Return [x, y] of the center of cell containing provided text 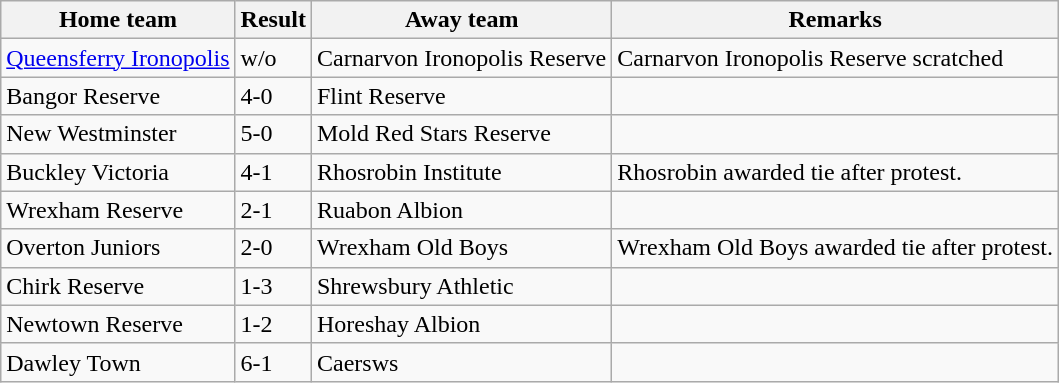
2-1 [273, 210]
Mold Red Stars Reserve [461, 134]
Rhosrobin Institute [461, 172]
Caersws [461, 362]
Newtown Reserve [118, 324]
New Westminster [118, 134]
6-1 [273, 362]
Horeshay Albion [461, 324]
Bangor Reserve [118, 96]
Overton Juniors [118, 248]
Wrexham Reserve [118, 210]
Remarks [836, 20]
Carnarvon Ironopolis Reserve scratched [836, 58]
Wrexham Old Boys [461, 248]
Ruabon Albion [461, 210]
Home team [118, 20]
1-3 [273, 286]
Wrexham Old Boys awarded tie after protest. [836, 248]
Flint Reserve [461, 96]
Queensferry Ironopolis [118, 58]
5-0 [273, 134]
Chirk Reserve [118, 286]
Shrewsbury Athletic [461, 286]
4-1 [273, 172]
Result [273, 20]
Carnarvon Ironopolis Reserve [461, 58]
Rhosrobin awarded tie after protest. [836, 172]
1-2 [273, 324]
w/o [273, 58]
Dawley Town [118, 362]
Buckley Victoria [118, 172]
2-0 [273, 248]
Away team [461, 20]
4-0 [273, 96]
